Provide the (x, y) coordinate of the cell's center where the given text is located.  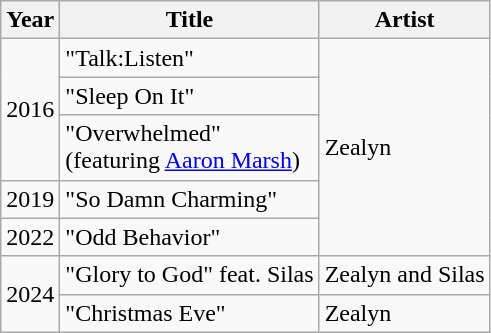
2024 (30, 294)
"Glory to God" feat. Silas (190, 275)
Title (190, 20)
"Sleep On It" (190, 96)
"Christmas Eve" (190, 313)
2019 (30, 199)
"So Damn Charming" (190, 199)
2016 (30, 110)
Year (30, 20)
"Overwhelmed"(featuring Aaron Marsh) (190, 148)
"Odd Behavior" (190, 237)
2022 (30, 237)
"Talk:Listen" (190, 58)
Artist (404, 20)
Zealyn and Silas (404, 275)
